Return [x, y] of the center of cell containing provided text 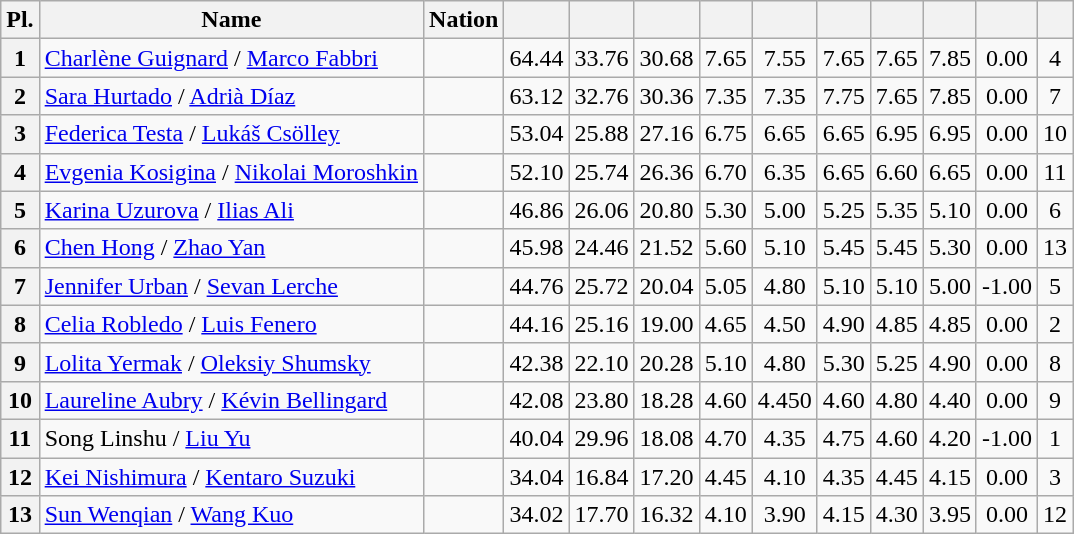
Karina Uzurova / Ilias Ali [231, 210]
5.60 [726, 248]
Sun Wenqian / Wang Kuo [231, 515]
3.90 [784, 515]
17.20 [666, 477]
4.75 [844, 438]
23.80 [602, 400]
29.96 [602, 438]
52.10 [536, 172]
Kei Nishimura / Kentaro Suzuki [231, 477]
5.35 [896, 210]
6.70 [726, 172]
Evgenia Kosigina / Nikolai Moroshkin [231, 172]
4.450 [784, 400]
53.04 [536, 134]
18.28 [666, 400]
40.04 [536, 438]
Celia Robledo / Luis Fenero [231, 324]
64.44 [536, 58]
26.36 [666, 172]
6.60 [896, 172]
30.68 [666, 58]
4.65 [726, 324]
Federica Testa / Lukáš Csölley [231, 134]
46.86 [536, 210]
Nation [464, 20]
30.36 [666, 96]
20.04 [666, 286]
42.38 [536, 362]
33.76 [602, 58]
Lolita Yermak / Oleksiy Shumsky [231, 362]
25.74 [602, 172]
16.84 [602, 477]
7.55 [784, 58]
25.16 [602, 324]
3.95 [950, 515]
6.35 [784, 172]
34.02 [536, 515]
4.40 [950, 400]
27.16 [666, 134]
Laureline Aubry / Kévin Bellingard [231, 400]
25.72 [602, 286]
34.04 [536, 477]
5.05 [726, 286]
4.70 [726, 438]
44.76 [536, 286]
26.06 [602, 210]
6.75 [726, 134]
63.12 [536, 96]
7.75 [844, 96]
Charlène Guignard / Marco Fabbri [231, 58]
44.16 [536, 324]
Sara Hurtado / Adrià Díaz [231, 96]
19.00 [666, 324]
20.28 [666, 362]
18.08 [666, 438]
Name [231, 20]
Jennifer Urban / Sevan Lerche [231, 286]
45.98 [536, 248]
25.88 [602, 134]
4.50 [784, 324]
4.20 [950, 438]
Pl. [20, 20]
20.80 [666, 210]
Song Linshu / Liu Yu [231, 438]
16.32 [666, 515]
17.70 [602, 515]
24.46 [602, 248]
42.08 [536, 400]
4.30 [896, 515]
32.76 [602, 96]
22.10 [602, 362]
21.52 [666, 248]
Chen Hong / Zhao Yan [231, 248]
